Provide the [X, Y] coordinate of the cell's center where the given text is located.  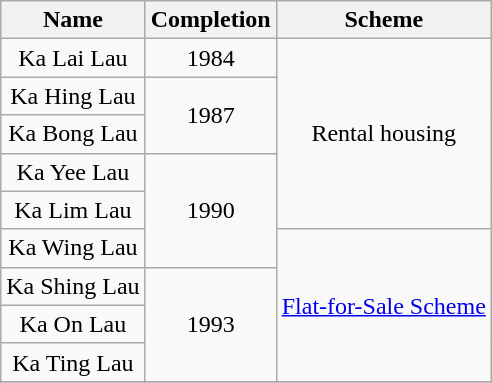
Flat-for-Sale Scheme [384, 305]
Completion [210, 20]
Rental housing [384, 134]
Ka Lai Lau [73, 58]
Ka Wing Lau [73, 248]
Ka Shing Lau [73, 286]
Ka Lim Lau [73, 210]
1987 [210, 115]
1993 [210, 324]
Ka Bong Lau [73, 134]
Ka Yee Lau [73, 172]
Ka Ting Lau [73, 362]
Name [73, 20]
Ka Hing Lau [73, 96]
1990 [210, 210]
Scheme [384, 20]
1984 [210, 58]
Ka On Lau [73, 324]
